Locate the cell with the specified text and output its (X, Y) center coordinate. 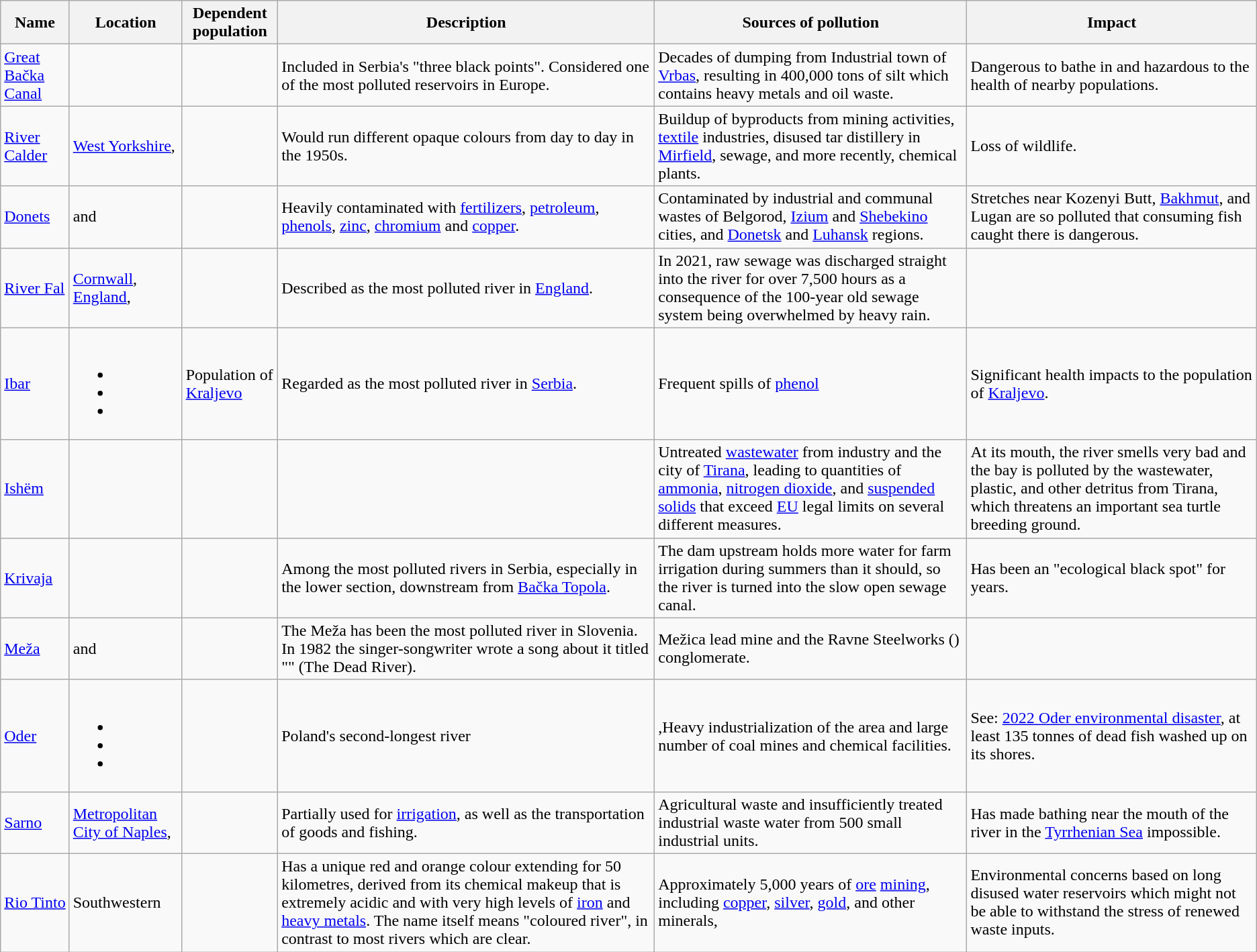
Would run different opaque colours from day to day in the 1950s. (466, 146)
Population of Kraljevo (230, 384)
Meža (35, 649)
Sources of pollution (811, 23)
Krivaja (35, 577)
Has made bathing near the mouth of the river in the Tyrrhenian Sea impossible. (1112, 822)
Has been an "ecological black spot" for years. (1112, 577)
The dam upstream holds more water for farm irrigation during summers than it should, so the river is turned into the slow open sewage canal. (811, 577)
Loss of wildlife. (1112, 146)
Oder (35, 736)
Agricultural waste and insufficiently treated industrial waste water from 500 small industrial units. (811, 822)
Poland's second-longest river (466, 736)
Southwestern (126, 902)
Dependent population (230, 23)
Frequent spills of phenol (811, 384)
Environmental concerns based on long disused water reservoirs which might not be able to withstand the stress of renewed waste inputs. (1112, 902)
Described as the most polluted river in England. (466, 287)
The Meža has been the most polluted river in Slovenia. In 1982 the singer-songwriter wrote a song about it titled "" (The Dead River). (466, 649)
River Calder (35, 146)
Approximately 5,000 years of ore mining, including copper, silver, gold, and other minerals, (811, 902)
Contaminated by industrial and communal wastes of Belgorod, Izium and Shebekino cities, and Donetsk and Luhansk regions. (811, 217)
Donets (35, 217)
Metropolitan City of Naples, (126, 822)
Dangerous to bathe in and hazardous to the health of nearby populations. (1112, 75)
Ishëm (35, 489)
West Yorkshire, (126, 146)
Impact (1112, 23)
Ibar (35, 384)
River Fal (35, 287)
Location (126, 23)
Great Bačka Canal (35, 75)
Included in Serbia's "three black points". Considered one of the most polluted reservoirs in Europe. (466, 75)
Mežica lead mine and the Ravne Steelworks () conglomerate. (811, 649)
Among the most polluted rivers in Serbia, especially in the lower section, downstream from Bačka Topola. (466, 577)
Cornwall, England, (126, 287)
Partially used for irrigation, as well as the transportation of goods and fishing. (466, 822)
Description (466, 23)
See: 2022 Oder environmental disaster, at least 135 tonnes of dead fish washed up on its shores. (1112, 736)
Heavily contaminated with fertilizers, petroleum, phenols, zinc, chromium and copper. (466, 217)
Significant health impacts to the population of Kraljevo. (1112, 384)
Regarded as the most polluted river in Serbia. (466, 384)
,Heavy industrialization of the area and large number of coal mines and chemical facilities. (811, 736)
Sarno (35, 822)
Decades of dumping from Industrial town of Vrbas, resulting in 400,000 tons of silt which contains heavy metals and oil waste. (811, 75)
Rio Tinto (35, 902)
Buildup of byproducts from mining activities, textile industries, disused tar distillery in Mirfield, sewage, and more recently, chemical plants. (811, 146)
Stretches near Kozenyi Butt, Bakhmut, and Lugan are so polluted that consuming fish caught there is dangerous. (1112, 217)
Name (35, 23)
